Find where the given text appears and provide that cell's center as [x, y] coordinate. 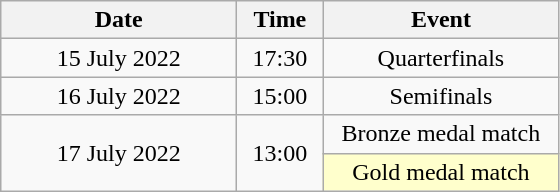
Semifinals [441, 96]
17 July 2022 [119, 153]
17:30 [280, 58]
15 July 2022 [119, 58]
Gold medal match [441, 172]
Date [119, 20]
16 July 2022 [119, 96]
Bronze medal match [441, 134]
15:00 [280, 96]
Time [280, 20]
Event [441, 20]
Quarterfinals [441, 58]
13:00 [280, 153]
